Extract the (X, Y) coordinate from the center of the cell holding the provided text.  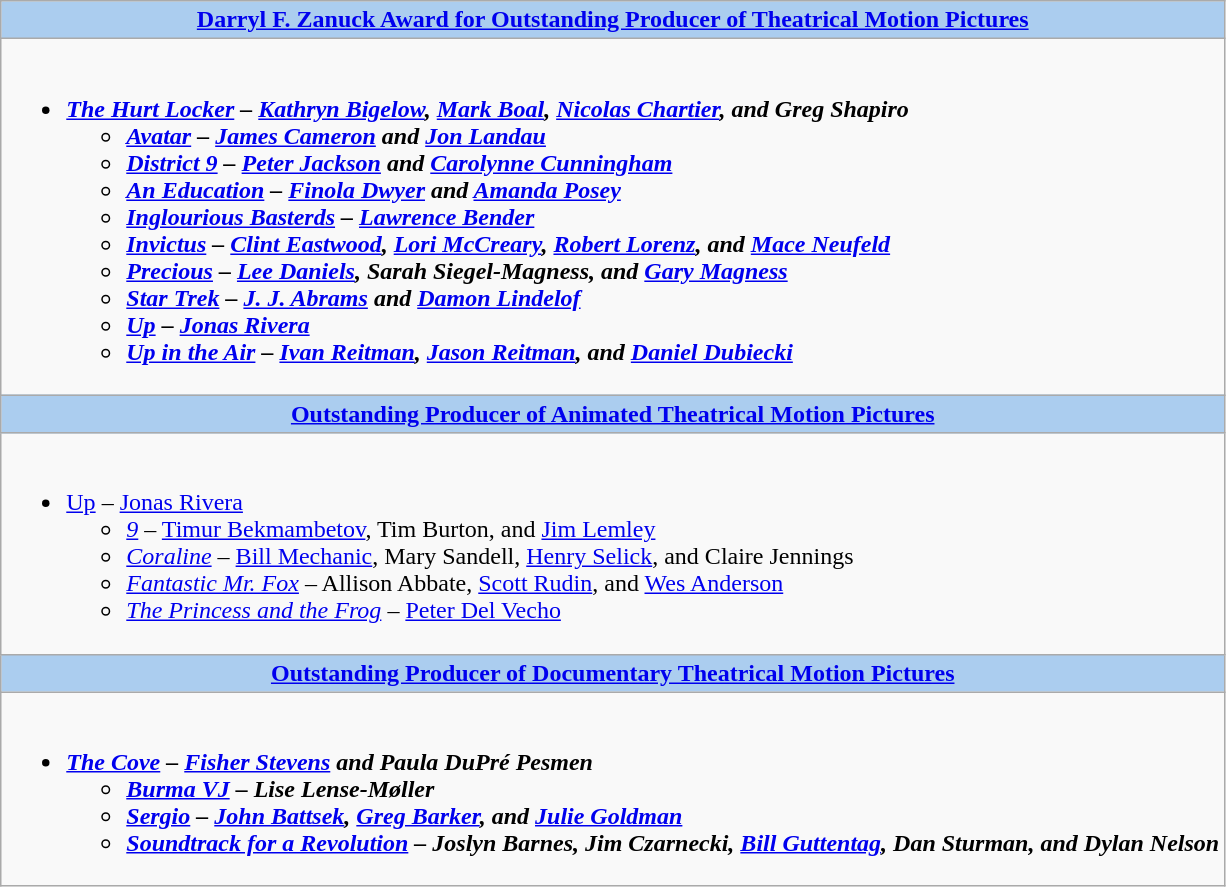
Outstanding Producer of Animated Theatrical Motion Pictures (613, 414)
Darryl F. Zanuck Award for Outstanding Producer of Theatrical Motion Pictures (613, 20)
Outstanding Producer of Documentary Theatrical Motion Pictures (613, 673)
